Identify which cell holds the provided text, then report its (X, Y) central coordinate. 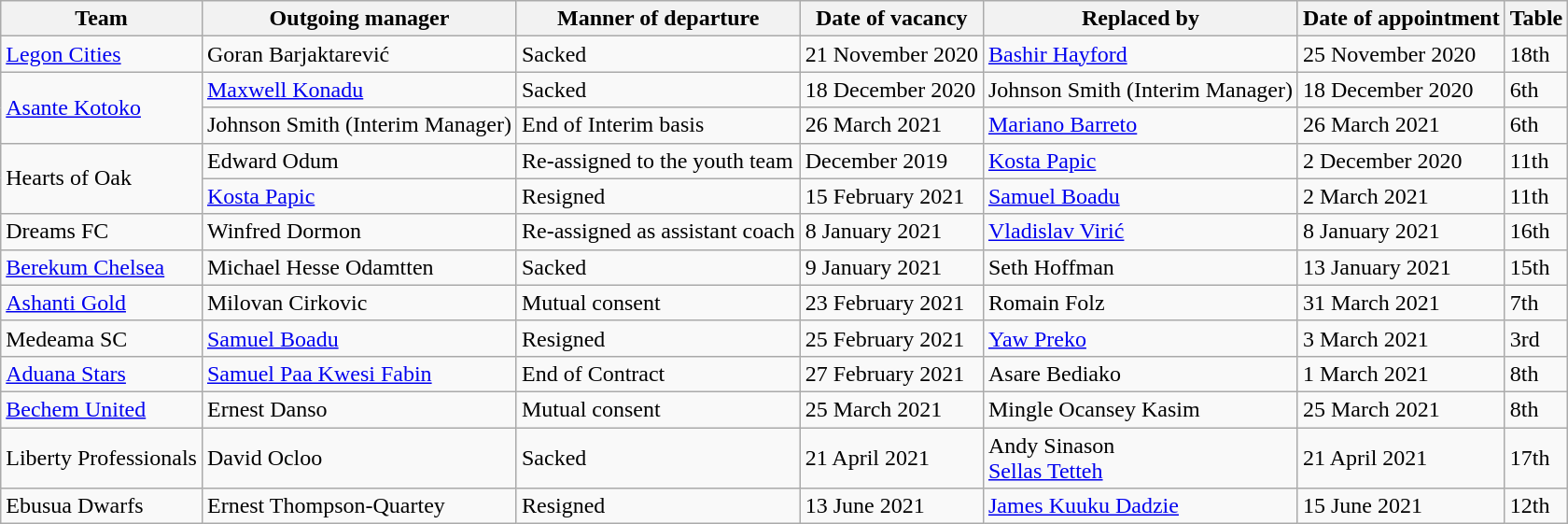
End of Contract (658, 374)
Ashanti Gold (102, 303)
27 February 2021 (891, 374)
Bechem United (102, 409)
Outgoing manager (358, 19)
Goran Barjaktarević (358, 54)
Seth Hoffman (1141, 267)
3 March 2021 (1401, 338)
Date of vacancy (891, 19)
Date of appointment (1401, 19)
15 June 2021 (1401, 506)
31 March 2021 (1401, 303)
End of Interim basis (658, 125)
David Ocloo (358, 458)
Yaw Preko (1141, 338)
25 February 2021 (891, 338)
Maxwell Konadu (358, 90)
9 January 2021 (891, 267)
Liberty Professionals (102, 458)
18th (1536, 54)
3rd (1536, 338)
Milovan Cirkovic (358, 303)
Ernest Danso (358, 409)
Mingle Ocansey Kasim (1141, 409)
Re-assigned to the youth team (658, 161)
23 February 2021 (891, 303)
2 December 2020 (1401, 161)
7th (1536, 303)
12th (1536, 506)
13 January 2021 (1401, 267)
Mariano Barreto (1141, 125)
Re-assigned as assistant coach (658, 232)
Ernest Thompson-Quartey (358, 506)
13 June 2021 (891, 506)
Legon Cities (102, 54)
17th (1536, 458)
Winfred Dormon (358, 232)
Andy SinasonSellas Tetteh (1141, 458)
2 March 2021 (1401, 196)
Medeama SC (102, 338)
Replaced by (1141, 19)
Bashir Hayford (1141, 54)
James Kuuku Dadzie (1141, 506)
Manner of departure (658, 19)
1 March 2021 (1401, 374)
Aduana Stars (102, 374)
December 2019 (891, 161)
15th (1536, 267)
21 November 2020 (891, 54)
15 February 2021 (891, 196)
Team (102, 19)
Dreams FC (102, 232)
16th (1536, 232)
25 November 2020 (1401, 54)
Asare Bediako (1141, 374)
Table (1536, 19)
Berekum Chelsea (102, 267)
Edward Odum (358, 161)
Asante Kotoko (102, 107)
Samuel Paa Kwesi Fabin (358, 374)
Romain Folz (1141, 303)
Vladislav Virić (1141, 232)
Ebusua Dwarfs (102, 506)
Michael Hesse Odamtten (358, 267)
Hearts of Oak (102, 178)
